Detect which cell encompasses the target text, then output its (X, Y) center coordinate. 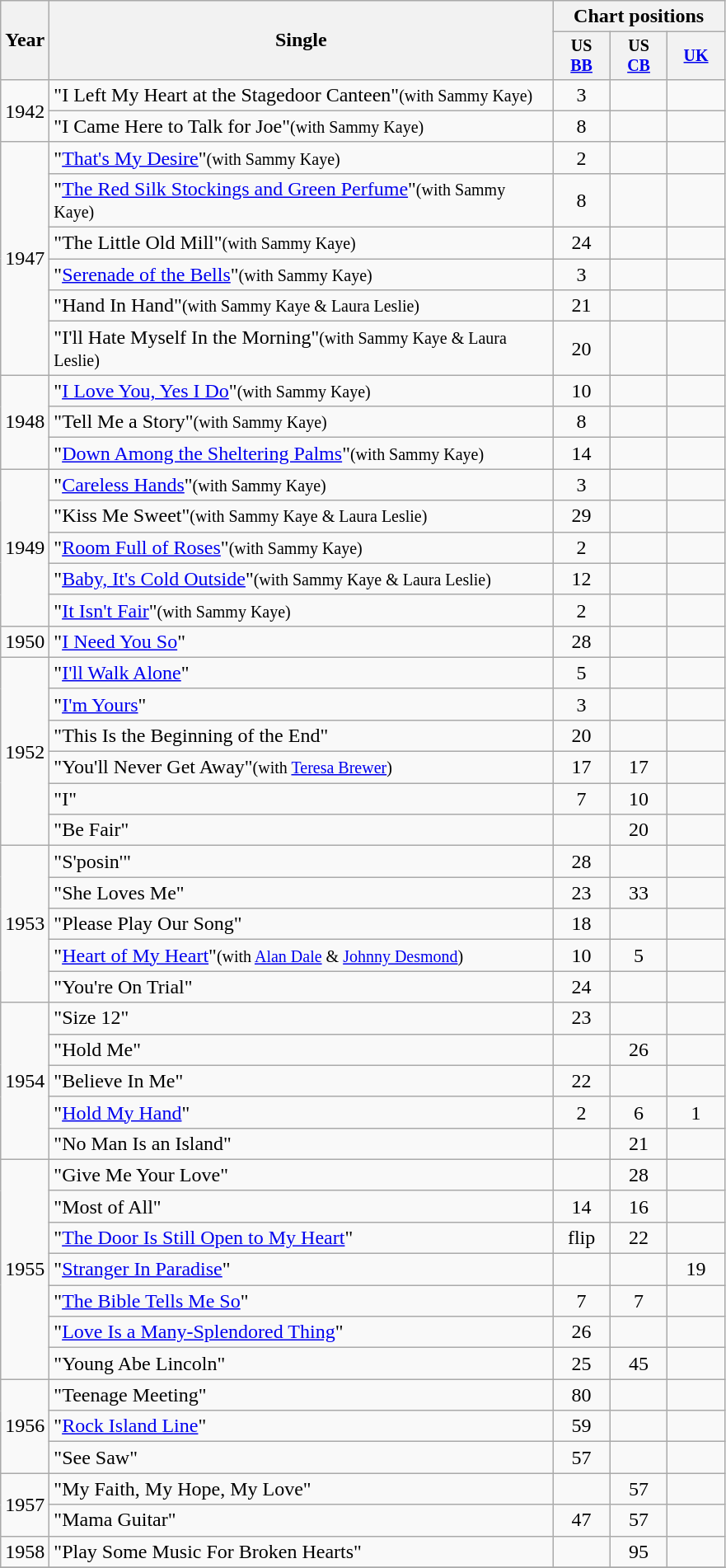
1958 (25, 1552)
1949 (25, 547)
"Hand In Hand"(with Sammy Kaye & Laura Leslie) (302, 306)
Chart positions (639, 16)
"Young Abe Lincoln" (302, 1364)
1952 (25, 751)
"No Man Is an Island" (302, 1143)
6 (638, 1112)
"The Door Is Still Open to My Heart" (302, 1237)
"Teenage Meeting" (302, 1395)
1948 (25, 422)
1942 (25, 110)
1955 (25, 1269)
16 (638, 1206)
"Room Full of Roses"(with Sammy Kaye) (302, 547)
"Careless Hands"(with Sammy Kaye) (302, 485)
"Most of All" (302, 1206)
45 (638, 1364)
"Be Fair" (302, 830)
"Tell Me a Story"(with Sammy Kaye) (302, 422)
"I Came Here to Talk for Joe"(with Sammy Kaye) (302, 126)
1953 (25, 924)
80 (582, 1395)
"The Little Old Mill"(with Sammy Kaye) (302, 243)
25 (582, 1364)
1950 (25, 641)
USCB (638, 56)
"Heart of My Heart"(with Alan Dale & Johnny Desmond) (302, 955)
"I Left My Heart at the Stagedoor Canteen"(with Sammy Kaye) (302, 95)
12 (582, 579)
"S'posin'" (302, 861)
"My Faith, My Hope, My Love" (302, 1489)
1947 (25, 258)
Single (302, 40)
"Baby, It's Cold Outside"(with Sammy Kaye & Laura Leslie) (302, 579)
"Serenade of the Bells"(with Sammy Kaye) (302, 275)
"It Isn't Fair"(with Sammy Kaye) (302, 610)
"Give Me Your Love" (302, 1175)
Year (25, 40)
"Hold My Hand" (302, 1112)
"Please Play Our Song" (302, 924)
1956 (25, 1426)
"That's My Desire"(with Sammy Kaye) (302, 157)
"I'm Yours" (302, 704)
"Love Is a Many-Splendored Thing" (302, 1332)
"I Love You, Yes I Do"(with Sammy Kaye) (302, 391)
95 (638, 1552)
1 (696, 1112)
"I" (302, 799)
"She Loves Me" (302, 893)
"You'll Never Get Away"(with Teresa Brewer) (302, 768)
19 (696, 1270)
"Down Among the Sheltering Palms"(with Sammy Kaye) (302, 453)
"Kiss Me Sweet"(with Sammy Kaye & Laura Leslie) (302, 516)
18 (582, 924)
flip (582, 1237)
"Rock Island Line" (302, 1426)
"Hold Me" (302, 1049)
1954 (25, 1081)
29 (582, 516)
"Believe In Me" (302, 1081)
"I'll Hate Myself In the Morning"(with Sammy Kaye & Laura Leslie) (302, 348)
"The Bible Tells Me So" (302, 1301)
"Stranger In Paradise" (302, 1270)
"You're On Trial" (302, 987)
"Size 12" (302, 1018)
"See Saw" (302, 1458)
1957 (25, 1505)
UK (696, 56)
47 (582, 1520)
33 (638, 893)
59 (582, 1426)
"Play Some Music For Broken Hearts" (302, 1552)
"I Need You So" (302, 641)
USBB (582, 56)
"Mama Guitar" (302, 1520)
"This Is the Beginning of the End" (302, 735)
"The Red Silk Stockings and Green Perfume"(with Sammy Kaye) (302, 200)
"I'll Walk Alone" (302, 673)
